Return (X, Y) of the center of cell containing provided text 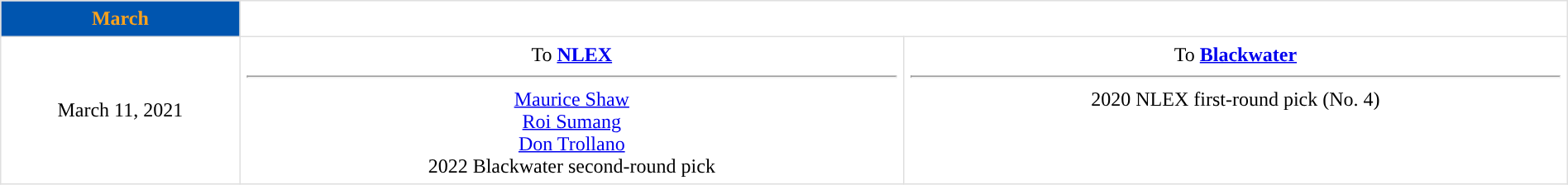
March (121, 19)
To Blackwater2020 NLEX first-round pick (No. 4) (1236, 110)
To NLEXMaurice ShawRoi SumangDon Trollano2022 Blackwater second-round pick (572, 110)
March 11, 2021 (121, 110)
